For the text-containing cell, return its midpoint in [x, y] coordinate format. 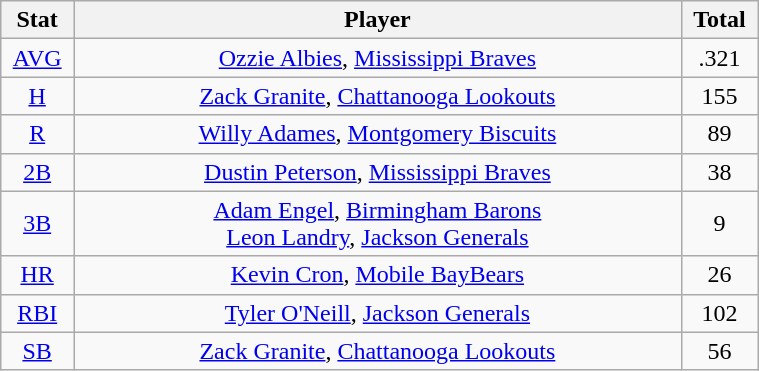
Total [719, 20]
Kevin Cron, Mobile BayBears [378, 275]
89 [719, 134]
2B [38, 172]
26 [719, 275]
Dustin Peterson, Mississippi Braves [378, 172]
.321 [719, 58]
Stat [38, 20]
R [38, 134]
RBI [38, 313]
AVG [38, 58]
102 [719, 313]
155 [719, 96]
Adam Engel, Birmingham Barons Leon Landry, Jackson Generals [378, 224]
38 [719, 172]
H [38, 96]
HR [38, 275]
Ozzie Albies, Mississippi Braves [378, 58]
Willy Adames, Montgomery Biscuits [378, 134]
3B [38, 224]
56 [719, 351]
Tyler O'Neill, Jackson Generals [378, 313]
SB [38, 351]
Player [378, 20]
9 [719, 224]
